Provide the (x, y) coordinate of the cell's center where the given text is located.  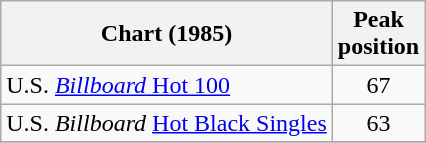
Chart (1985) (167, 34)
67 (378, 85)
63 (378, 123)
Peakposition (378, 34)
U.S. Billboard Hot Black Singles (167, 123)
U.S. Billboard Hot 100 (167, 85)
